From the cell containing the given text, extract its center point as (X, Y) coordinate. 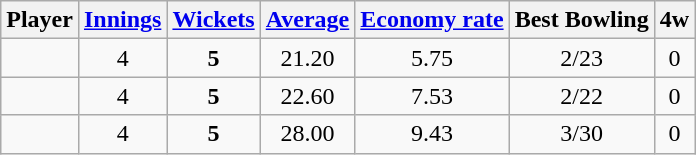
4w (674, 20)
22.60 (308, 96)
Innings (122, 20)
Player (40, 20)
Economy rate (432, 20)
Wickets (214, 20)
3/30 (582, 134)
21.20 (308, 58)
2/22 (582, 96)
28.00 (308, 134)
9.43 (432, 134)
Best Bowling (582, 20)
7.53 (432, 96)
Average (308, 20)
5.75 (432, 58)
2/23 (582, 58)
